Find where the given text appears and provide that cell's center as [X, Y] coordinate. 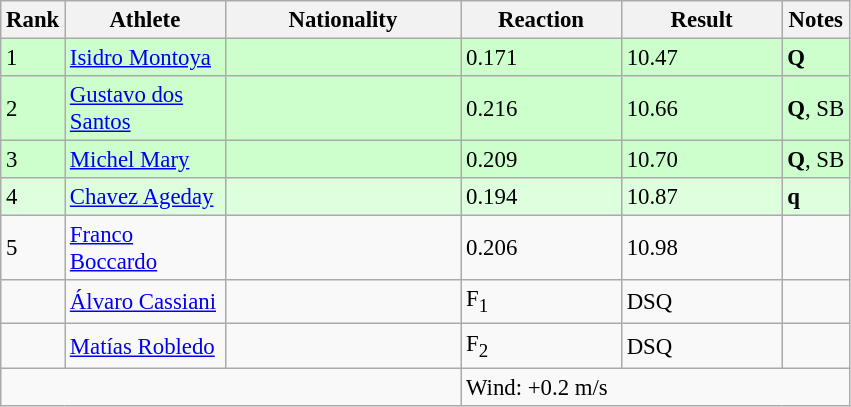
3 [33, 160]
F1 [542, 302]
10.87 [702, 197]
Nationality [343, 20]
10.66 [702, 108]
Wind: +0.2 m/s [656, 387]
4 [33, 197]
10.47 [702, 58]
Matías Robledo [146, 346]
Result [702, 20]
Athlete [146, 20]
5 [33, 248]
0.209 [542, 160]
Franco Boccardo [146, 248]
q [816, 197]
Michel Mary [146, 160]
Chavez Ageday [146, 197]
10.98 [702, 248]
Reaction [542, 20]
0.171 [542, 58]
0.216 [542, 108]
Álvaro Cassiani [146, 302]
0.194 [542, 197]
2 [33, 108]
Gustavo dos Santos [146, 108]
F2 [542, 346]
Isidro Montoya [146, 58]
10.70 [702, 160]
Notes [816, 20]
Q [816, 58]
0.206 [542, 248]
Rank [33, 20]
1 [33, 58]
